Determine the (X, Y) coordinate at the center of the cell enclosing the given text.  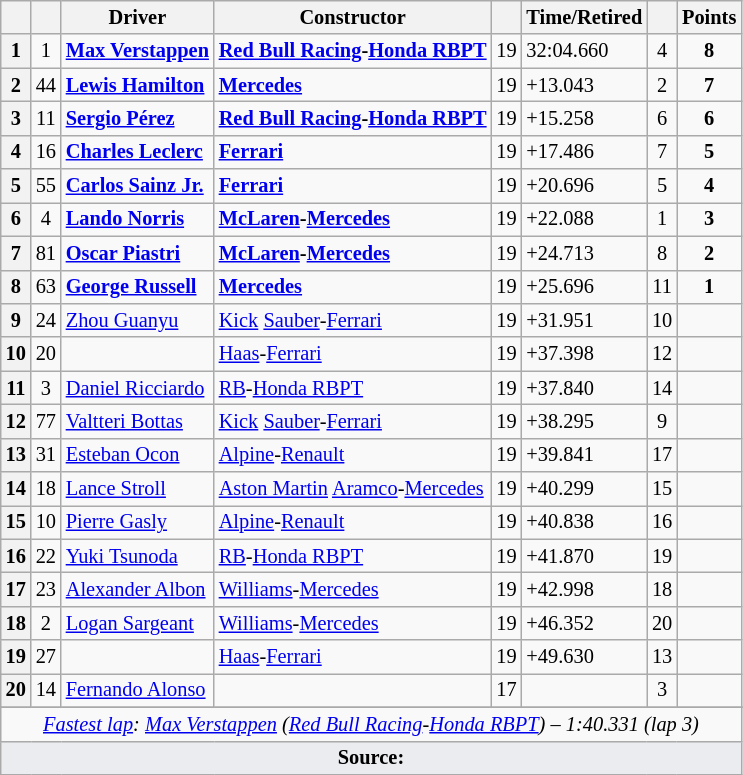
+42.998 (585, 589)
22 (46, 556)
+24.713 (585, 253)
George Russell (138, 287)
44 (46, 85)
+40.838 (585, 522)
23 (46, 589)
Driver (138, 17)
Alexander Albon (138, 589)
Daniel Ricciardo (138, 388)
55 (46, 186)
Yuki Tsunoda (138, 556)
+37.398 (585, 354)
+38.295 (585, 421)
Logan Sargeant (138, 623)
+17.486 (585, 152)
+39.841 (585, 455)
+37.840 (585, 388)
Valtteri Bottas (138, 421)
63 (46, 287)
Oscar Piastri (138, 253)
+13.043 (585, 85)
Time/Retired (585, 17)
Pierre Gasly (138, 522)
Charles Leclerc (138, 152)
81 (46, 253)
+49.630 (585, 657)
Lewis Hamilton (138, 85)
27 (46, 657)
+46.352 (585, 623)
31 (46, 455)
Fernando Alonso (138, 690)
+15.258 (585, 118)
+31.951 (585, 320)
Lando Norris (138, 219)
+41.870 (585, 556)
+22.088 (585, 219)
+20.696 (585, 186)
Carlos Sainz Jr. (138, 186)
Esteban Ocon (138, 455)
77 (46, 421)
Points (709, 17)
Fastest lap: Max Verstappen (Red Bull Racing-Honda RBPT) – 1:40.331 (lap 3) (371, 724)
+25.696 (585, 287)
+40.299 (585, 489)
24 (46, 320)
Constructor (353, 17)
Sergio Pérez (138, 118)
32:04.660 (585, 51)
Source: (371, 758)
Lance Stroll (138, 489)
Aston Martin Aramco-Mercedes (353, 489)
Zhou Guanyu (138, 320)
Max Verstappen (138, 51)
